Determine the (X, Y) coordinate at the center of the cell enclosing the given text.  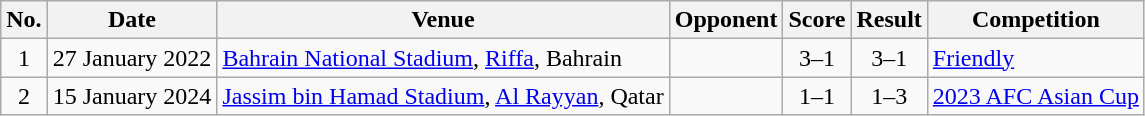
2023 AFC Asian Cup (1036, 96)
Friendly (1036, 58)
Competition (1036, 20)
1–3 (889, 96)
Opponent (726, 20)
Date (132, 20)
Result (889, 20)
15 January 2024 (132, 96)
Score (817, 20)
No. (24, 20)
Bahrain National Stadium, Riffa, Bahrain (443, 58)
1 (24, 58)
2 (24, 96)
Venue (443, 20)
27 January 2022 (132, 58)
Jassim bin Hamad Stadium, Al Rayyan, Qatar (443, 96)
1–1 (817, 96)
